Identify which cell holds the provided text, then report its (X, Y) central coordinate. 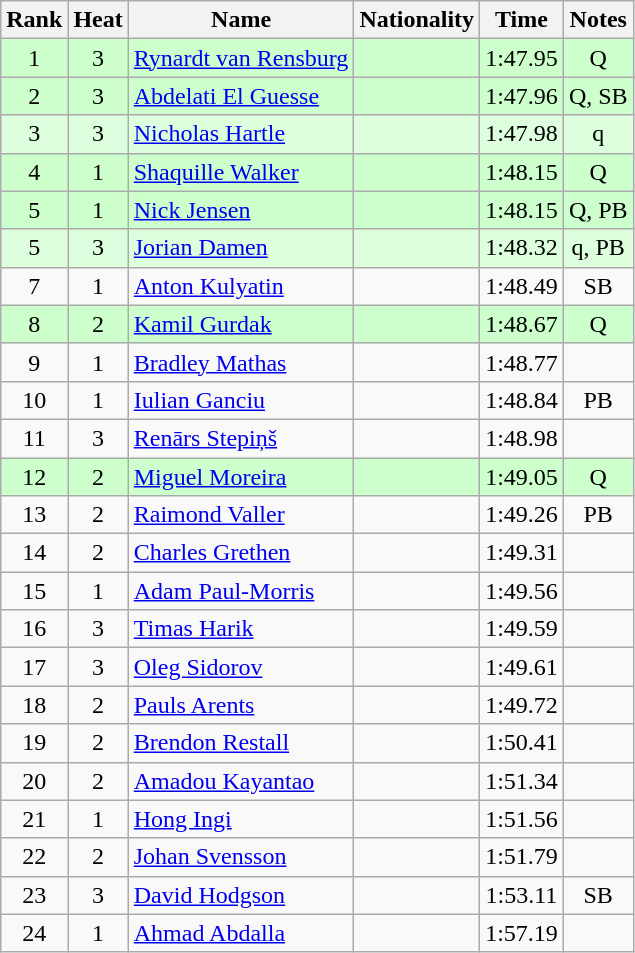
Q, PB (598, 210)
1:49.31 (522, 553)
1:48.67 (522, 324)
Miguel Moreira (241, 477)
Anton Kulyatin (241, 286)
Nicholas Hartle (241, 134)
17 (34, 667)
13 (34, 515)
Nick Jensen (241, 210)
Raimond Valler (241, 515)
7 (34, 286)
8 (34, 324)
Amadou Kayantao (241, 781)
1:49.59 (522, 629)
Name (241, 20)
21 (34, 819)
1:51.56 (522, 819)
1:47.95 (522, 58)
23 (34, 895)
Bradley Mathas (241, 362)
1:48.49 (522, 286)
20 (34, 781)
4 (34, 172)
Adam Paul-Morris (241, 591)
1:48.84 (522, 400)
Hong Ingi (241, 819)
Heat (98, 20)
10 (34, 400)
q, PB (598, 248)
Shaquille Walker (241, 172)
22 (34, 857)
18 (34, 705)
Charles Grethen (241, 553)
Rank (34, 20)
19 (34, 743)
1:53.11 (522, 895)
q (598, 134)
1:48.32 (522, 248)
11 (34, 438)
Abdelati El Guesse (241, 96)
1:51.79 (522, 857)
1:50.41 (522, 743)
Nationality (417, 20)
1:48.98 (522, 438)
Renārs Stepiņš (241, 438)
Timas Harik (241, 629)
1:47.96 (522, 96)
1:49.05 (522, 477)
Kamil Gurdak (241, 324)
14 (34, 553)
12 (34, 477)
1:49.61 (522, 667)
1:51.34 (522, 781)
Rynardt van Rensburg (241, 58)
9 (34, 362)
Ahmad Abdalla (241, 933)
Oleg Sidorov (241, 667)
1:49.26 (522, 515)
David Hodgson (241, 895)
Jorian Damen (241, 248)
Iulian Ganciu (241, 400)
Notes (598, 20)
Q, SB (598, 96)
24 (34, 933)
1:57.19 (522, 933)
1:49.72 (522, 705)
Brendon Restall (241, 743)
Pauls Arents (241, 705)
Time (522, 20)
1:47.98 (522, 134)
Johan Svensson (241, 857)
1:49.56 (522, 591)
16 (34, 629)
15 (34, 591)
1:48.77 (522, 362)
